Return the [x, y] coordinate for the center point of the cell that contains the specified text.  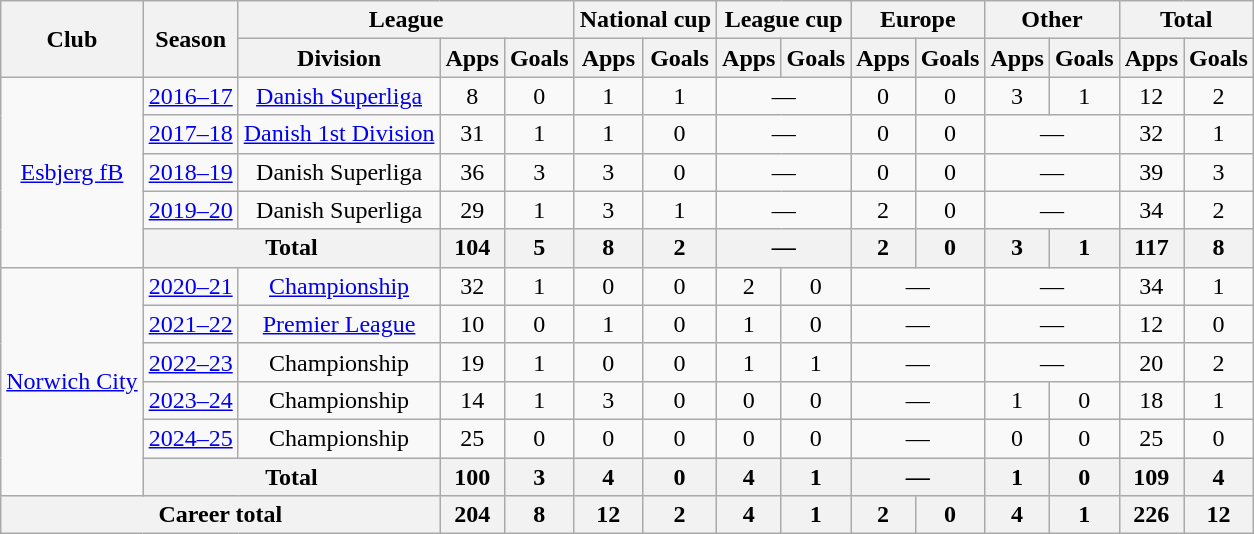
5 [539, 248]
226 [1151, 515]
Europe [918, 20]
2018–19 [190, 172]
2016–17 [190, 96]
2019–20 [190, 210]
39 [1151, 172]
National cup [645, 20]
2021–22 [190, 324]
14 [472, 400]
109 [1151, 477]
Esbjerg fB [72, 172]
Norwich City [72, 381]
204 [472, 515]
2023–24 [190, 400]
2022–23 [190, 362]
Other [1052, 20]
104 [472, 248]
100 [472, 477]
Career total [220, 515]
18 [1151, 400]
19 [472, 362]
117 [1151, 248]
Division [339, 58]
Club [72, 39]
2017–18 [190, 134]
League [406, 20]
29 [472, 210]
36 [472, 172]
31 [472, 134]
League cup [784, 20]
Danish 1st Division [339, 134]
2024–25 [190, 438]
10 [472, 324]
Season [190, 39]
Premier League [339, 324]
20 [1151, 362]
2020–21 [190, 286]
